Pinpoint the cell where the given text exists, returning its [x, y] midpoint coordinate. 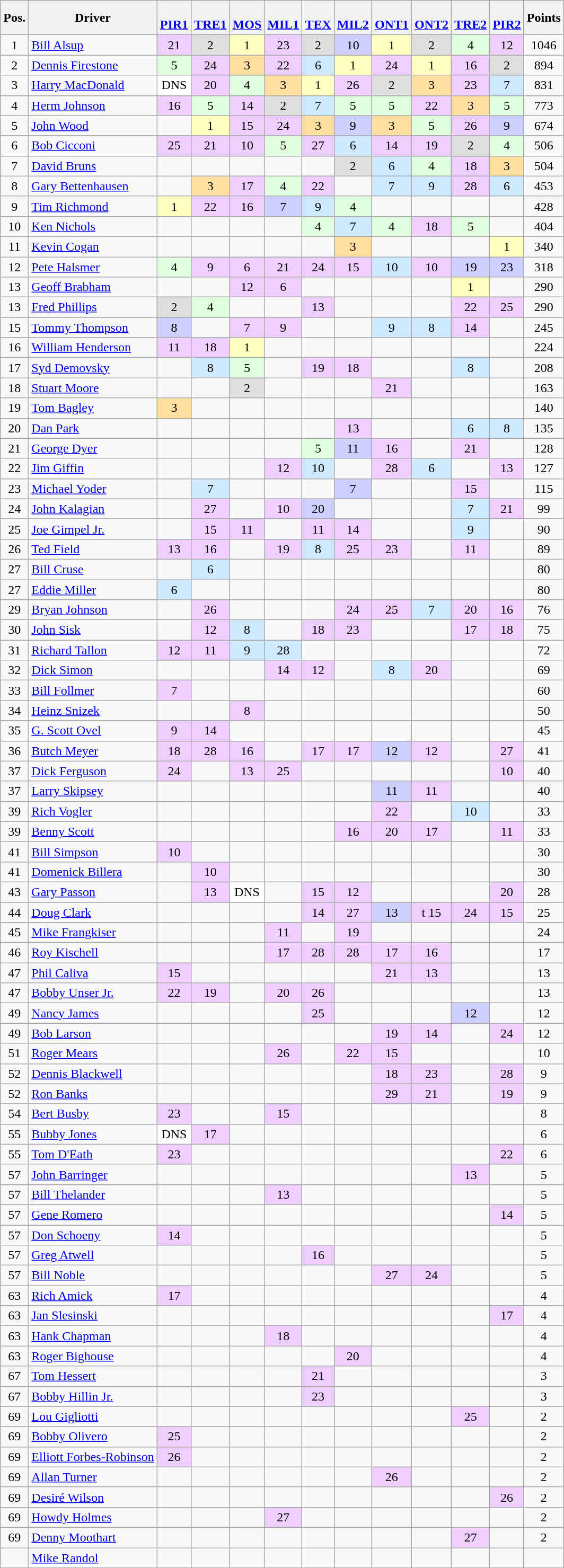
831 [544, 85]
TEX [318, 18]
Dick Simon [93, 670]
Ken Nichols [93, 226]
Tim Richmond [93, 206]
Denny Moothart [93, 1537]
Jim Giffin [93, 468]
PIR2 [507, 18]
Rich Vogler [93, 811]
MIL1 [283, 18]
76 [544, 610]
404 [544, 226]
George Dyer [93, 448]
72 [544, 650]
Gene Romero [93, 1215]
60 [544, 690]
135 [544, 428]
Points [544, 18]
Desiré Wilson [93, 1497]
Elliott Forbes-Robinson [93, 1457]
Joe Gimpel Jr. [93, 529]
Bill Simpson [93, 852]
Tommy Thompson [93, 327]
William Henderson [93, 348]
208 [544, 368]
Tom Hessert [93, 1376]
Bubby Jones [93, 1134]
Dick Ferguson [93, 771]
Kevin Cogan [93, 246]
John Wood [93, 126]
Larry Skipsey [93, 791]
Ted Field [93, 549]
90 [544, 529]
Bill Noble [93, 1275]
TRE2 [470, 18]
Driver [93, 18]
Stuart Moore [93, 388]
51 [15, 1053]
89 [544, 549]
Bill Alsup [93, 45]
Mike Frangkiser [93, 933]
Dennis Firestone [93, 65]
224 [544, 348]
Ron Banks [93, 1094]
Herm Johnson [93, 105]
44 [15, 912]
36 [15, 751]
t 15 [431, 912]
127 [544, 468]
John Sisk [93, 630]
ONT1 [391, 18]
Syd Demovsky [93, 368]
Bill Follmer [93, 690]
Richard Tallon [93, 650]
340 [544, 246]
Bobby Olivero [93, 1437]
Bryan Johnson [93, 610]
50 [544, 711]
128 [544, 448]
Phil Caliva [93, 973]
TRE1 [210, 18]
75 [544, 630]
Roy Kischell [93, 953]
Gary Passon [93, 892]
Doug Clark [93, 912]
35 [15, 731]
245 [544, 327]
Allan Turner [93, 1477]
506 [544, 146]
Nancy James [93, 1013]
Bobby Hillin Jr. [93, 1396]
Pos. [15, 18]
Tom D'Eath [93, 1154]
Mike Randol [93, 1557]
Greg Atwell [93, 1255]
Michael Yoder [93, 489]
34 [15, 711]
ONT2 [431, 18]
Dennis Blackwell [93, 1074]
99 [544, 509]
894 [544, 65]
504 [544, 166]
Don Schoeny [93, 1235]
Domenick Billera [93, 872]
Lou Gigliotti [93, 1416]
453 [544, 186]
46 [15, 953]
John Barringer [93, 1174]
773 [544, 105]
Howdy Holmes [93, 1517]
Bobby Unser Jr. [93, 993]
Dan Park [93, 428]
Tom Bagley [93, 408]
43 [15, 892]
Pete Halsmer [93, 267]
Bill Thelander [93, 1194]
140 [544, 408]
PIR1 [174, 18]
163 [544, 388]
318 [544, 267]
Gary Bettenhausen [93, 186]
1046 [544, 45]
Eddie Miller [93, 590]
G. Scott Ovel [93, 731]
Fred Phillips [93, 307]
Benny Scott [93, 831]
Bert Busby [93, 1114]
Jan Slesinski [93, 1316]
Hank Chapman [93, 1336]
54 [15, 1114]
Rich Amick [93, 1296]
31 [15, 650]
Geoff Brabham [93, 287]
MIL2 [353, 18]
Heinz Snizek [93, 711]
Bill Cruse [93, 569]
Bob Cicconi [93, 146]
David Bruns [93, 166]
Butch Meyer [93, 751]
Roger Bighouse [93, 1356]
Roger Mears [93, 1053]
32 [15, 670]
MOS [247, 18]
John Kalagian [93, 509]
428 [544, 206]
115 [544, 489]
Bob Larson [93, 1033]
Harry MacDonald [93, 85]
674 [544, 126]
